Pinpoint the cell where the given text exists, returning its (x, y) midpoint coordinate. 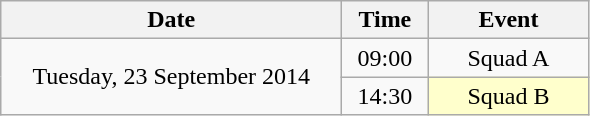
14:30 (385, 96)
Squad B (508, 96)
Tuesday, 23 September 2014 (172, 77)
Time (385, 20)
Event (508, 20)
Squad A (508, 58)
09:00 (385, 58)
Date (172, 20)
